For the text-containing cell, return its midpoint in [x, y] coordinate format. 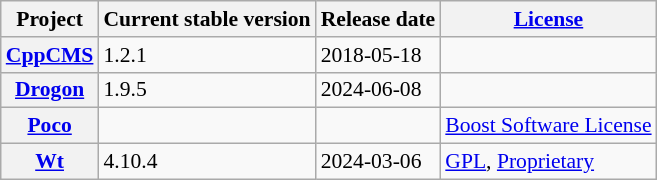
Wt [50, 162]
2024-03-06 [378, 162]
Poco [50, 126]
Drogon [50, 90]
Project [50, 19]
4.10.4 [206, 162]
1.2.1 [206, 55]
1.9.5 [206, 90]
2018-05-18 [378, 55]
Current stable version [206, 19]
2024-06-08 [378, 90]
GPL, Proprietary [548, 162]
CppCMS [50, 55]
License [548, 19]
Release date [378, 19]
Boost Software License [548, 126]
